Output the (x, y) coordinate of the center of the cell containing the given text.  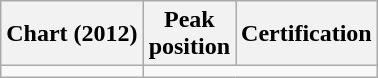
Certification (307, 34)
Chart (2012) (72, 34)
Peakposition (189, 34)
